Determine the (x, y) coordinate at the center of the cell enclosing the given text.  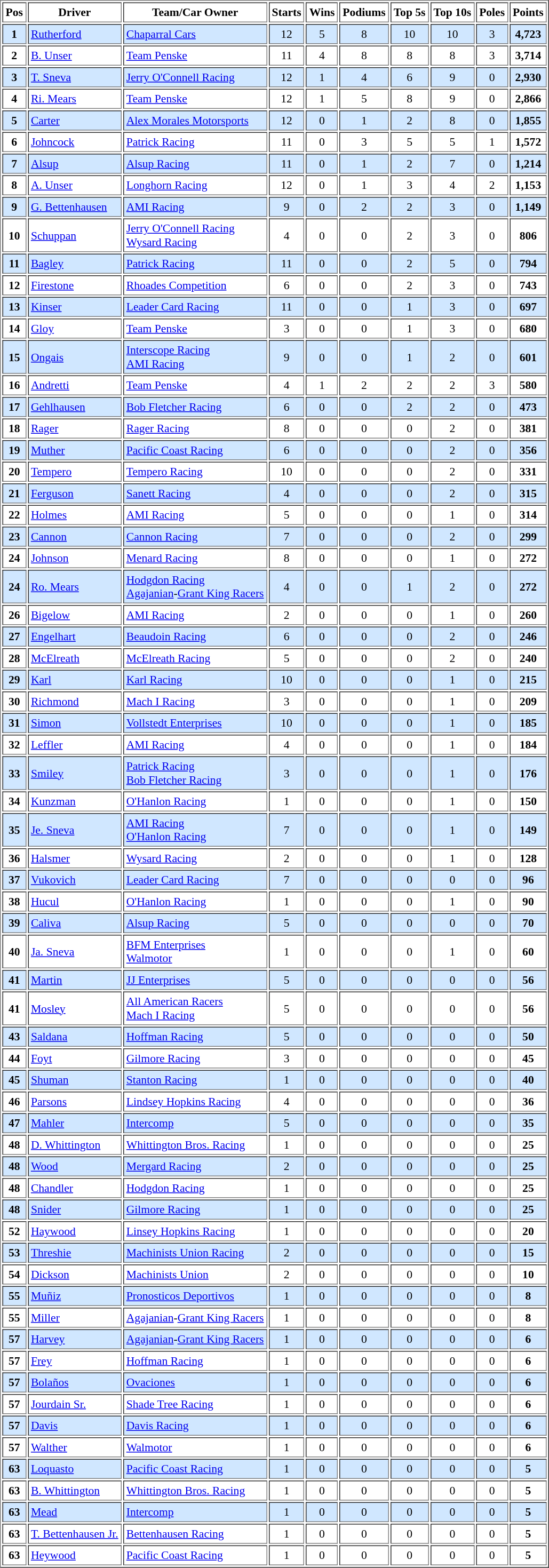
Machinists Union (195, 1275)
Caliva (75, 924)
Parsons (75, 1102)
580 (528, 386)
Stanton Racing (195, 1080)
Alex Morales Motorsports (195, 121)
Foyt (75, 1058)
B. Unser (75, 56)
Shade Tree Racing (195, 1404)
Bolaños (75, 1382)
Ferguson (75, 494)
Mosley (75, 1008)
149 (528, 830)
G. Bettenhausen (75, 207)
Cannon (75, 537)
Snider (75, 1209)
Ri. Mears (75, 99)
Threshie (75, 1253)
Hucul (75, 902)
Rager Racing (195, 428)
22 (14, 515)
Holmes (75, 515)
Walther (75, 1447)
Tempero Racing (195, 472)
Haywood (75, 1231)
44 (14, 1058)
1,153 (528, 185)
13 (14, 307)
90 (528, 902)
680 (528, 329)
Firestone (75, 285)
Harvey (75, 1340)
Engelhart (75, 636)
D. Whittington (75, 1145)
Shuman (75, 1080)
381 (528, 428)
Starts (287, 12)
215 (528, 680)
Vukovich (75, 880)
18 (14, 428)
Bob Fletcher Racing (195, 407)
4,723 (528, 34)
Rager (75, 428)
Interscope Racing AMI Racing (195, 357)
Driver (75, 12)
Richmond (75, 702)
1,572 (528, 142)
Mergard Racing (195, 1167)
A. Unser (75, 185)
Team/Car Owner (195, 12)
Davis Racing (195, 1426)
Karl Racing (195, 680)
27 (14, 636)
209 (528, 702)
2,930 (528, 77)
Mahler (75, 1123)
Hodgdon Racing Agajanian-Grant King Racers (195, 587)
Andretti (75, 386)
B. Whittington (75, 1491)
Karl (75, 680)
3,714 (528, 56)
Rutherford (75, 34)
96 (528, 880)
Jerry O'Connell Racing Wysard Racing (195, 236)
Martin (75, 980)
Ongais (75, 357)
29 (14, 680)
43 (14, 1037)
Top 5s (410, 12)
37 (14, 880)
McElreath (75, 658)
Machinists Union Racing (195, 1253)
246 (528, 636)
Gloy (75, 329)
Patrick Racing Bob Fletcher Racing (195, 774)
240 (528, 658)
Walmotor (195, 1447)
Hodgdon Racing (195, 1188)
19 (14, 450)
176 (528, 774)
794 (528, 264)
70 (528, 924)
315 (528, 494)
Ja. Sneva (75, 952)
38 (14, 902)
17 (14, 407)
1,149 (528, 207)
39 (14, 924)
Chaparral Cars (195, 34)
806 (528, 236)
26 (14, 615)
Je. Sneva (75, 830)
Frey (75, 1361)
356 (528, 450)
Bagley (75, 264)
Halsmer (75, 858)
185 (528, 723)
Wood (75, 1167)
52 (14, 1231)
1,855 (528, 121)
260 (528, 615)
Saldana (75, 1037)
Points (528, 12)
AMI Racing O'Hanlon Racing (195, 830)
697 (528, 307)
Muther (75, 450)
Pos (14, 12)
28 (14, 658)
BFM Enterprises Walmotor (195, 952)
Davis (75, 1426)
Mead (75, 1513)
128 (528, 858)
50 (528, 1037)
Vollstedt Enterprises (195, 723)
Leffler (75, 745)
Bettenhausen Racing (195, 1534)
Wins (322, 12)
Wysard Racing (195, 858)
46 (14, 1102)
Gehlhausen (75, 407)
Simon (75, 723)
184 (528, 745)
Pronosticos Deportivos (195, 1296)
Kinser (75, 307)
Podiums (364, 12)
54 (14, 1275)
60 (528, 952)
Alsup (75, 164)
Carter (75, 121)
Top 10s (452, 12)
473 (528, 407)
Heywood (75, 1555)
Poles (492, 12)
31 (14, 723)
Rhoades Competition (195, 285)
Muñiz (75, 1296)
743 (528, 285)
Schuppan (75, 236)
Beaudoin Racing (195, 636)
T. Bettenhausen Jr. (75, 1534)
1,214 (528, 164)
Dickson (75, 1275)
331 (528, 472)
Smiley (75, 774)
33 (14, 774)
30 (14, 702)
601 (528, 357)
314 (528, 515)
32 (14, 745)
Johnson (75, 559)
21 (14, 494)
Jerry O'Connell Racing (195, 77)
23 (14, 537)
53 (14, 1253)
Cannon Racing (195, 537)
150 (528, 802)
JJ Enterprises (195, 980)
Bigelow (75, 615)
16 (14, 386)
Miller (75, 1318)
McElreath Racing (195, 658)
Longhorn Racing (195, 185)
Kunzman (75, 802)
299 (528, 537)
14 (14, 329)
Jourdain Sr. (75, 1404)
34 (14, 802)
Loquasto (75, 1469)
Mach I Racing (195, 702)
Linsey Hopkins Racing (195, 1231)
Menard Racing (195, 559)
Ro. Mears (75, 587)
Chandler (75, 1188)
Tempero (75, 472)
T. Sneva (75, 77)
Johncock (75, 142)
Ovaciones (195, 1382)
Lindsey Hopkins Racing (195, 1102)
2,866 (528, 99)
47 (14, 1123)
All American Racers Mach I Racing (195, 1008)
Sanett Racing (195, 494)
